Detect which cell encompasses the target text, then output its (x, y) center coordinate. 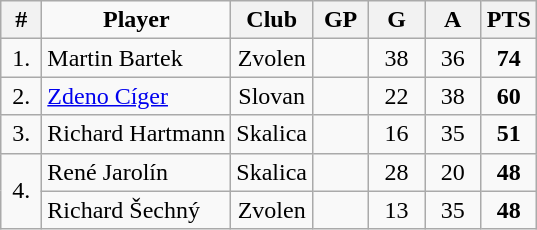
Richard Šechný (136, 210)
1. (22, 58)
René Jarolín (136, 172)
60 (509, 96)
GP (341, 20)
A (453, 20)
G (397, 20)
Slovan (272, 96)
Zdeno Cíger (136, 96)
PTS (509, 20)
20 (453, 172)
16 (397, 134)
3. (22, 134)
Player (136, 20)
Martin Bartek (136, 58)
13 (397, 210)
51 (509, 134)
2. (22, 96)
22 (397, 96)
36 (453, 58)
Club (272, 20)
Richard Hartmann (136, 134)
28 (397, 172)
4. (22, 191)
74 (509, 58)
# (22, 20)
